Extract the (X, Y) coordinate from the center of the cell holding the provided text.  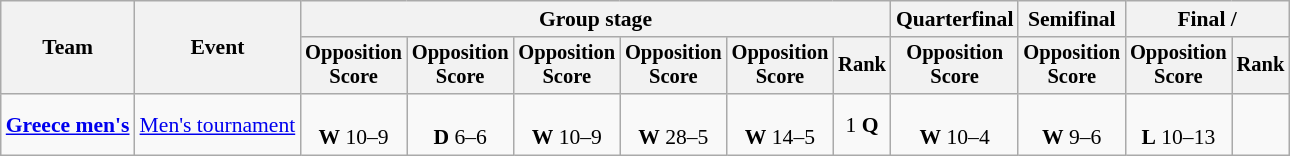
Final / (1207, 19)
Team (68, 48)
Event (218, 48)
Quarterfinal (955, 19)
Group stage (596, 19)
W 9–6 (1072, 124)
Semifinal (1072, 19)
L 10–13 (1178, 124)
W 10–4 (955, 124)
1 Q (862, 124)
W 14–5 (780, 124)
D 6–6 (460, 124)
Greece men's (68, 124)
W 28–5 (674, 124)
Men's tournament (218, 124)
